From the cell containing the given text, extract its center point as (x, y) coordinate. 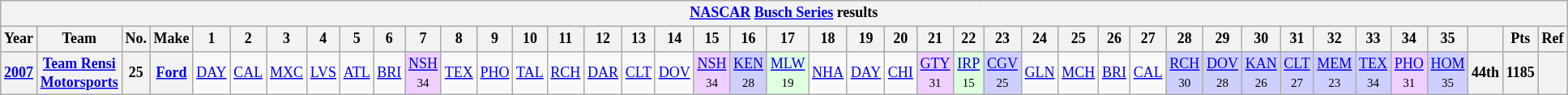
11 (566, 39)
21 (935, 39)
NASCAR Busch Series results (784, 13)
GLN (1040, 73)
5 (357, 39)
27 (1147, 39)
IRP15 (969, 73)
DAR (603, 73)
44th (1486, 73)
TEX34 (1374, 73)
26 (1115, 39)
22 (969, 39)
RCH (566, 73)
CLT (639, 73)
NHA (828, 73)
18 (828, 39)
17 (788, 39)
Year (19, 39)
33 (1374, 39)
CHI (900, 73)
Ref (1553, 39)
Team (79, 39)
35 (1447, 39)
12 (603, 39)
14 (674, 39)
Team Rensi Motorsports (79, 73)
29 (1223, 39)
MEM23 (1335, 73)
24 (1040, 39)
Make (172, 39)
9 (494, 39)
23 (1003, 39)
KAN26 (1261, 73)
1185 (1520, 73)
3 (287, 39)
TEX (459, 73)
30 (1261, 39)
TAL (530, 73)
DOV (674, 73)
GTY31 (935, 73)
MXC (287, 73)
KEN28 (749, 73)
No. (136, 39)
8 (459, 39)
31 (1297, 39)
Ford (172, 73)
16 (749, 39)
LVS (323, 73)
13 (639, 39)
4 (323, 39)
7 (423, 39)
34 (1408, 39)
6 (389, 39)
32 (1335, 39)
Pts (1520, 39)
PHO31 (1408, 73)
ATL (357, 73)
20 (900, 39)
19 (865, 39)
RCH30 (1185, 73)
PHO (494, 73)
HOM35 (1447, 73)
1 (211, 39)
2 (248, 39)
CGV25 (1003, 73)
10 (530, 39)
15 (711, 39)
DOV28 (1223, 73)
CLT27 (1297, 73)
28 (1185, 39)
2007 (19, 73)
MCH (1079, 73)
MLW19 (788, 73)
